Capture the cell that displays the provided text and extract its [X, Y] central coordinate. 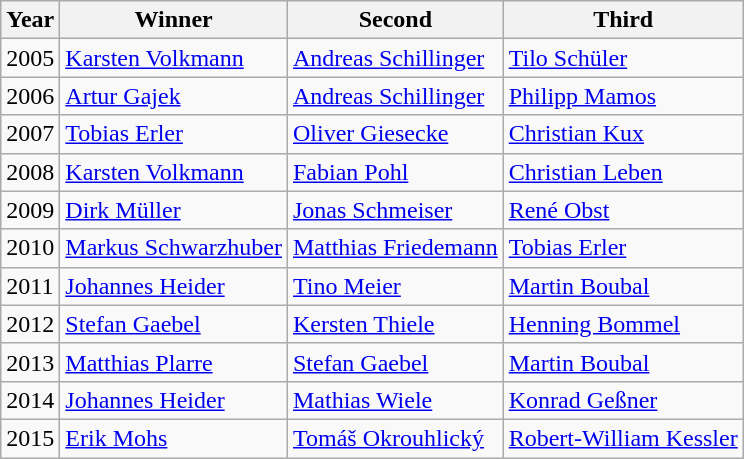
2010 [30, 248]
2015 [30, 438]
2006 [30, 96]
Robert-William Kessler [623, 438]
Oliver Giesecke [395, 134]
Matthias Plarre [174, 362]
Markus Schwarzhuber [174, 248]
Second [395, 20]
Henning Bommel [623, 324]
2014 [30, 400]
2005 [30, 58]
2013 [30, 362]
Tino Meier [395, 286]
2011 [30, 286]
2012 [30, 324]
René Obst [623, 210]
2008 [30, 172]
Year [30, 20]
Mathias Wiele [395, 400]
Tilo Schüler [623, 58]
Christian Leben [623, 172]
Christian Kux [623, 134]
Philipp Mamos [623, 96]
Artur Gajek [174, 96]
Erik Mohs [174, 438]
Tomáš Okrouhlický [395, 438]
Jonas Schmeiser [395, 210]
Kersten Thiele [395, 324]
Winner [174, 20]
Konrad Geßner [623, 400]
2009 [30, 210]
Matthias Friedemann [395, 248]
Dirk Müller [174, 210]
2007 [30, 134]
Third [623, 20]
Fabian Pohl [395, 172]
